Extract the (X, Y) coordinate from the center of the cell holding the provided text.  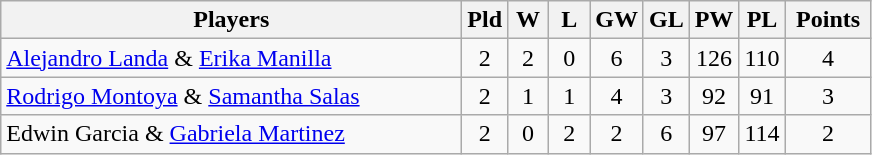
GW (617, 20)
97 (714, 134)
91 (762, 96)
GL (666, 20)
126 (714, 58)
L (570, 20)
Rodrigo Montoya & Samantha Salas (232, 96)
PL (762, 20)
Edwin Garcia & Gabriela Martinez (232, 134)
114 (762, 134)
Players (232, 20)
Points (828, 20)
92 (714, 96)
W (528, 20)
Alejandro Landa & Erika Manilla (232, 58)
PW (714, 20)
110 (762, 58)
Pld (485, 20)
